Scan for the cell matching the given text and deliver its (X, Y) coordinate at center. 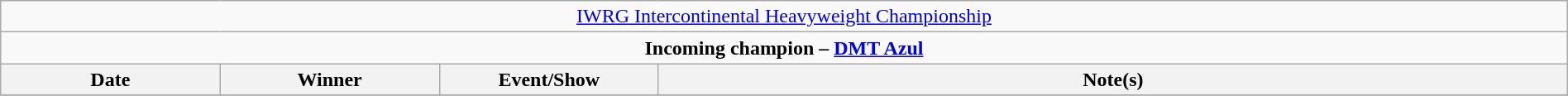
Winner (329, 79)
Date (111, 79)
Event/Show (549, 79)
Note(s) (1113, 79)
Incoming champion – DMT Azul (784, 48)
IWRG Intercontinental Heavyweight Championship (784, 17)
